Detect which cell encompasses the target text, then output its [x, y] center coordinate. 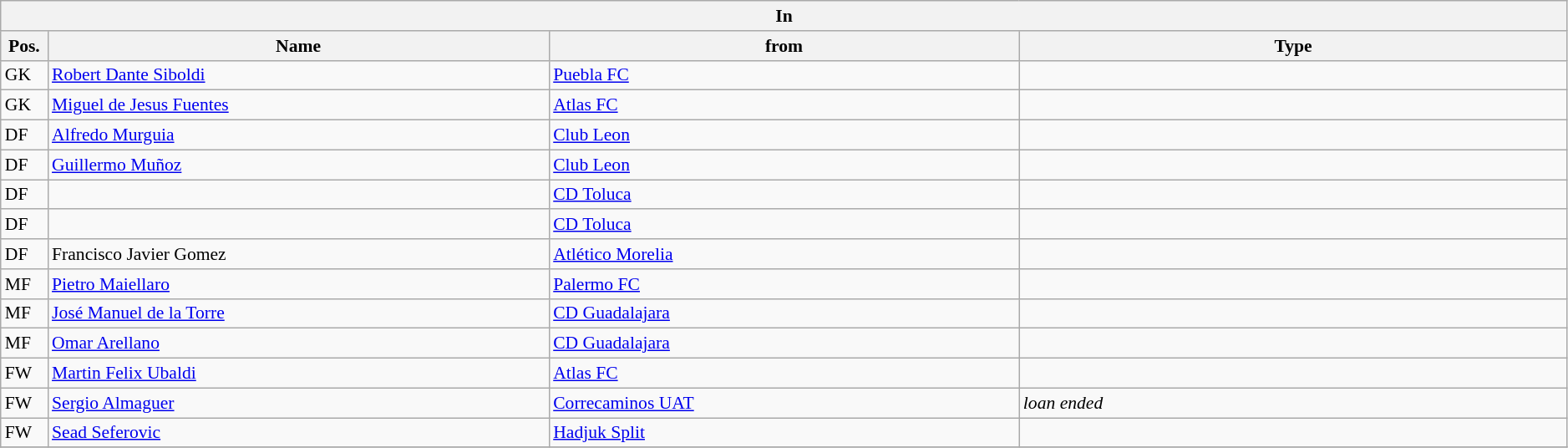
Sead Seferovic [298, 433]
José Manuel de la Torre [298, 313]
Pietro Maiellaro [298, 284]
from [784, 46]
Martin Felix Ubaldi [298, 374]
Robert Dante Siboldi [298, 75]
Palermo FC [784, 284]
In [784, 16]
Name [298, 46]
Sergio Almaguer [298, 403]
Type [1293, 46]
Guillermo Muñoz [298, 165]
Atlético Morelia [784, 254]
Alfredo Murguia [298, 135]
Pos. [24, 46]
Correcaminos UAT [784, 403]
loan ended [1293, 403]
Omar Arellano [298, 344]
Francisco Javier Gomez [298, 254]
Hadjuk Split [784, 433]
Puebla FC [784, 75]
Miguel de Jesus Fuentes [298, 105]
